Return [x, y] of the center of cell containing provided text 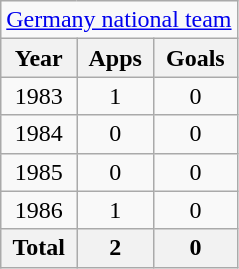
2 [116, 248]
1986 [39, 210]
1984 [39, 134]
Year [39, 58]
Apps [116, 58]
Goals [196, 58]
1985 [39, 172]
Total [39, 248]
Germany national team [119, 20]
1983 [39, 96]
